Detect which cell encompasses the target text, then output its (x, y) center coordinate. 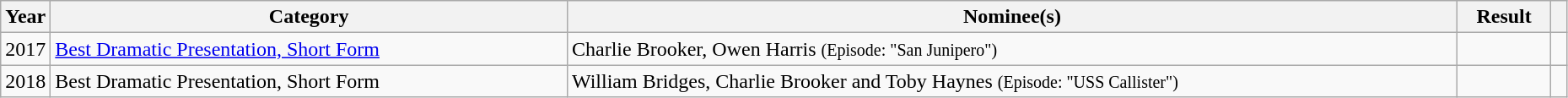
Category (309, 17)
William Bridges, Charlie Brooker and Toby Haynes (Episode: "USS Callister") (1012, 81)
Year (25, 17)
Result (1503, 17)
Nominee(s) (1012, 17)
2017 (25, 49)
2018 (25, 81)
Charlie Brooker, Owen Harris (Episode: "San Junipero") (1012, 49)
